For the text-containing cell, return its midpoint in [X, Y] coordinate format. 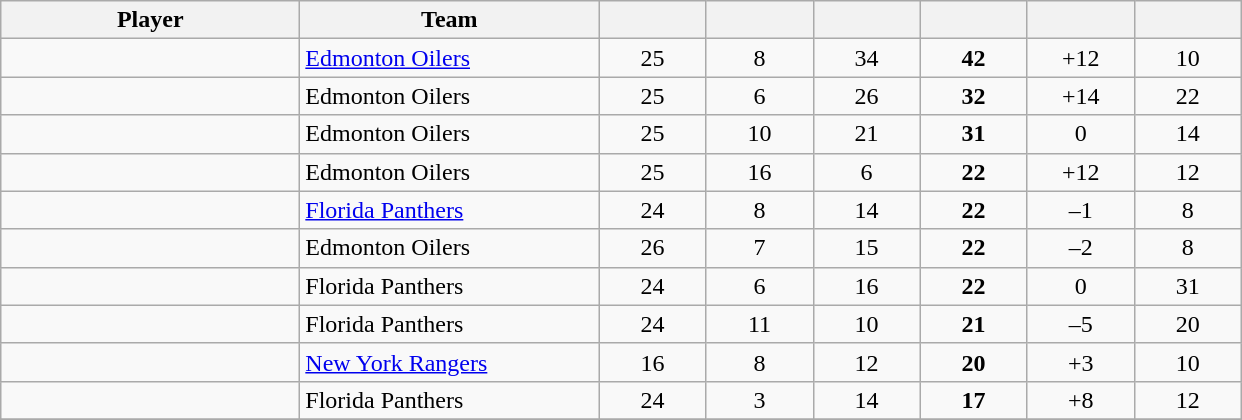
New York Rangers [450, 362]
Player [150, 20]
+14 [1080, 96]
+8 [1080, 400]
34 [866, 58]
32 [974, 96]
–1 [1080, 210]
Team [450, 20]
3 [760, 400]
–5 [1080, 324]
+3 [1080, 362]
42 [974, 58]
–2 [1080, 248]
11 [760, 324]
15 [866, 248]
17 [974, 400]
7 [760, 248]
